Output the [X, Y] coordinate of the center of the cell containing the given text.  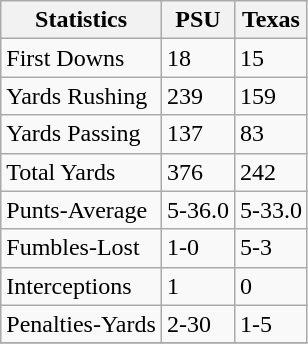
Texas [270, 20]
18 [198, 58]
1-0 [198, 248]
First Downs [82, 58]
83 [270, 134]
1 [198, 286]
PSU [198, 20]
239 [198, 96]
5-36.0 [198, 210]
5-33.0 [270, 210]
Interceptions [82, 286]
15 [270, 58]
0 [270, 286]
137 [198, 134]
2-30 [198, 324]
159 [270, 96]
Penalties-Yards [82, 324]
Statistics [82, 20]
Total Yards [82, 172]
5-3 [270, 248]
242 [270, 172]
376 [198, 172]
Yards Rushing [82, 96]
Fumbles-Lost [82, 248]
Yards Passing [82, 134]
1-5 [270, 324]
Punts-Average [82, 210]
